Find where the given text appears and provide that cell's center as (X, Y) coordinate. 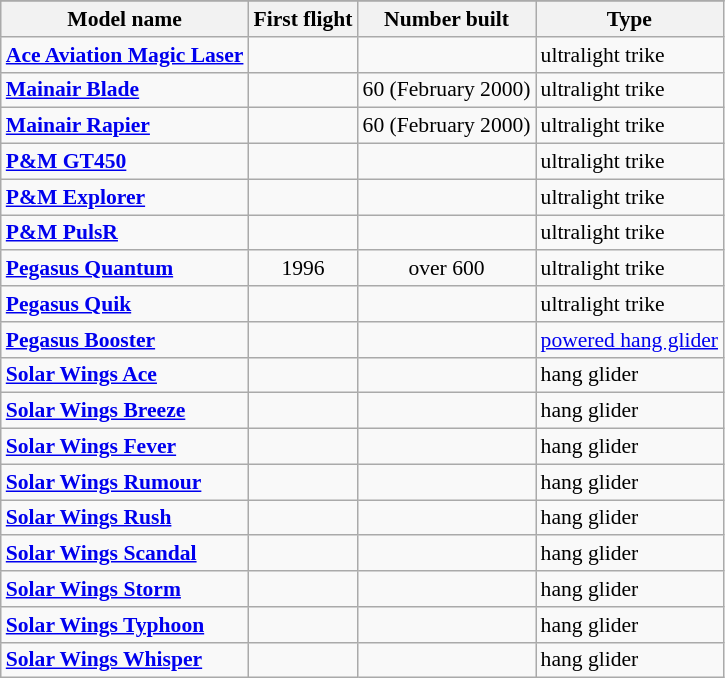
Pegasus Quantum (125, 269)
Solar Wings Storm (125, 589)
Ace Aviation Magic Laser (125, 55)
Mainair Rapier (125, 126)
P&M GT450 (125, 162)
Mainair Blade (125, 90)
Pegasus Quik (125, 304)
P&M PulsR (125, 233)
Model name (125, 19)
1996 (302, 269)
Solar Wings Typhoon (125, 625)
powered hang glider (630, 340)
Type (630, 19)
Solar Wings Scandal (125, 554)
Solar Wings Fever (125, 447)
over 600 (447, 269)
Pegasus Booster (125, 340)
First flight (302, 19)
Solar Wings Whisper (125, 660)
Solar Wings Rumour (125, 482)
Solar Wings Ace (125, 375)
Solar Wings Rush (125, 518)
P&M Explorer (125, 197)
Number built (447, 19)
Solar Wings Breeze (125, 411)
